From the cell containing the given text, extract its center point as [x, y] coordinate. 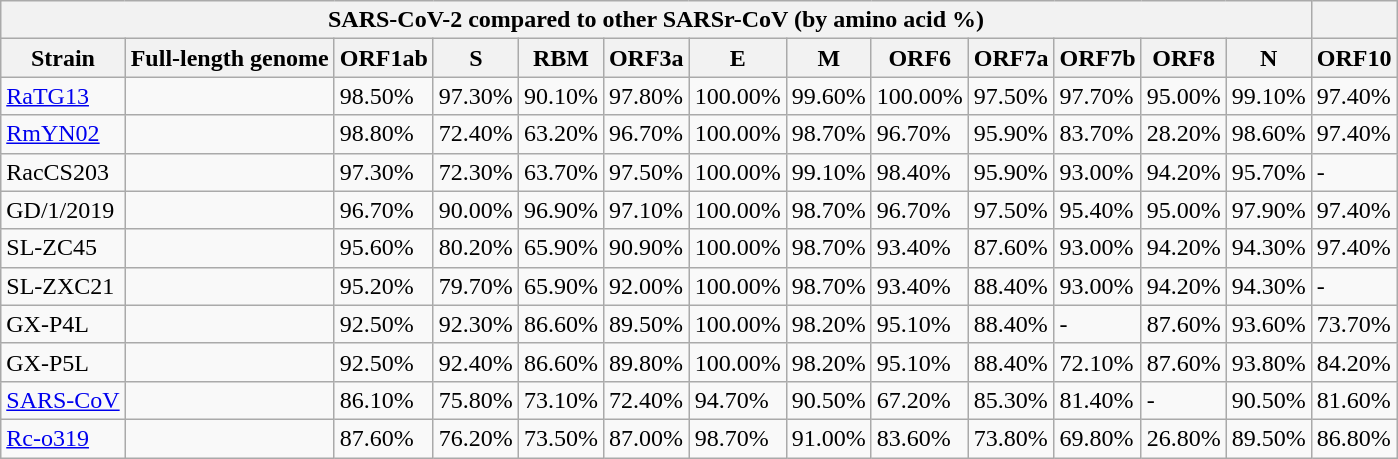
63.20% [560, 134]
96.90% [560, 210]
73.50% [560, 438]
98.80% [384, 134]
83.60% [920, 438]
GX-P4L [63, 324]
90.00% [476, 210]
73.80% [1011, 438]
83.70% [1098, 134]
97.70% [1098, 96]
Strain [63, 58]
76.20% [476, 438]
ORF1ab [384, 58]
73.70% [1354, 324]
95.60% [384, 248]
69.80% [1098, 438]
90.90% [646, 248]
97.80% [646, 96]
95.40% [1098, 210]
Rc-o319 [63, 438]
99.60% [828, 96]
89.80% [646, 362]
ORF7b [1098, 58]
S [476, 58]
92.40% [476, 362]
81.60% [1354, 400]
SARS-CoV [63, 400]
97.10% [646, 210]
73.10% [560, 400]
RaTG13 [63, 96]
98.50% [384, 96]
GX-P5L [63, 362]
81.40% [1098, 400]
80.20% [476, 248]
ORF6 [920, 58]
86.80% [1354, 438]
GD/1/2019 [63, 210]
Full-length genome [230, 58]
92.00% [646, 286]
95.20% [384, 286]
72.30% [476, 172]
ORF7a [1011, 58]
79.70% [476, 286]
63.70% [560, 172]
93.60% [1268, 324]
E [738, 58]
ORF10 [1354, 58]
N [1268, 58]
72.10% [1098, 362]
RacCS203 [63, 172]
RmYN02 [63, 134]
93.80% [1268, 362]
SL-ZXC21 [63, 286]
28.20% [1184, 134]
SARS-CoV-2 compared to other SARSr-CoV (by amino acid %) [656, 20]
84.20% [1354, 362]
SL-ZC45 [63, 248]
M [828, 58]
98.60% [1268, 134]
86.10% [384, 400]
75.80% [476, 400]
26.80% [1184, 438]
90.10% [560, 96]
67.20% [920, 400]
85.30% [1011, 400]
97.90% [1268, 210]
94.70% [738, 400]
92.30% [476, 324]
RBM [560, 58]
ORF3a [646, 58]
ORF8 [1184, 58]
91.00% [828, 438]
95.70% [1268, 172]
98.40% [920, 172]
87.00% [646, 438]
